Identify which cell holds the provided text, then report its (x, y) central coordinate. 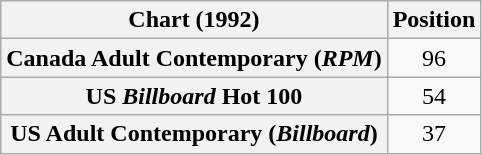
Position (434, 20)
54 (434, 96)
Canada Adult Contemporary (RPM) (194, 58)
US Billboard Hot 100 (194, 96)
37 (434, 134)
96 (434, 58)
US Adult Contemporary (Billboard) (194, 134)
Chart (1992) (194, 20)
